Determine the (X, Y) coordinate at the center of the cell enclosing the given text.  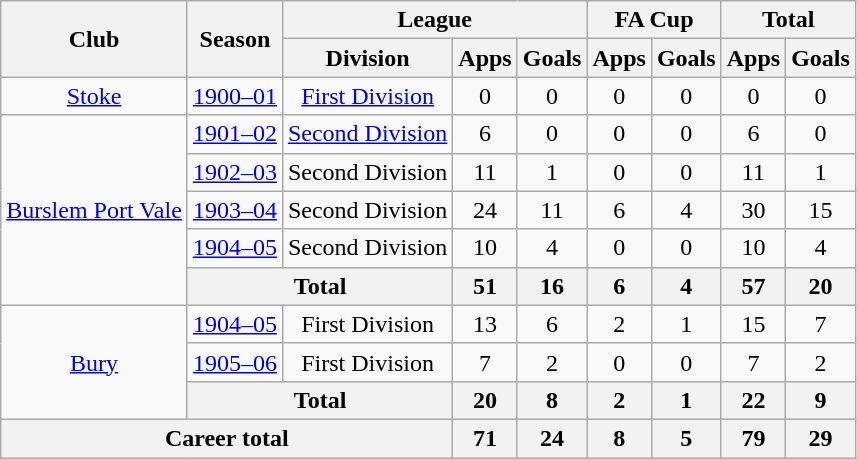
22 (753, 400)
16 (552, 286)
Division (367, 58)
1901–02 (234, 134)
30 (753, 210)
FA Cup (654, 20)
1900–01 (234, 96)
Bury (94, 362)
79 (753, 438)
5 (686, 438)
51 (485, 286)
1903–04 (234, 210)
Club (94, 39)
71 (485, 438)
9 (821, 400)
1905–06 (234, 362)
Career total (227, 438)
Season (234, 39)
13 (485, 324)
League (434, 20)
1902–03 (234, 172)
Burslem Port Vale (94, 210)
Stoke (94, 96)
29 (821, 438)
57 (753, 286)
